Identify which cell holds the provided text, then report its [x, y] central coordinate. 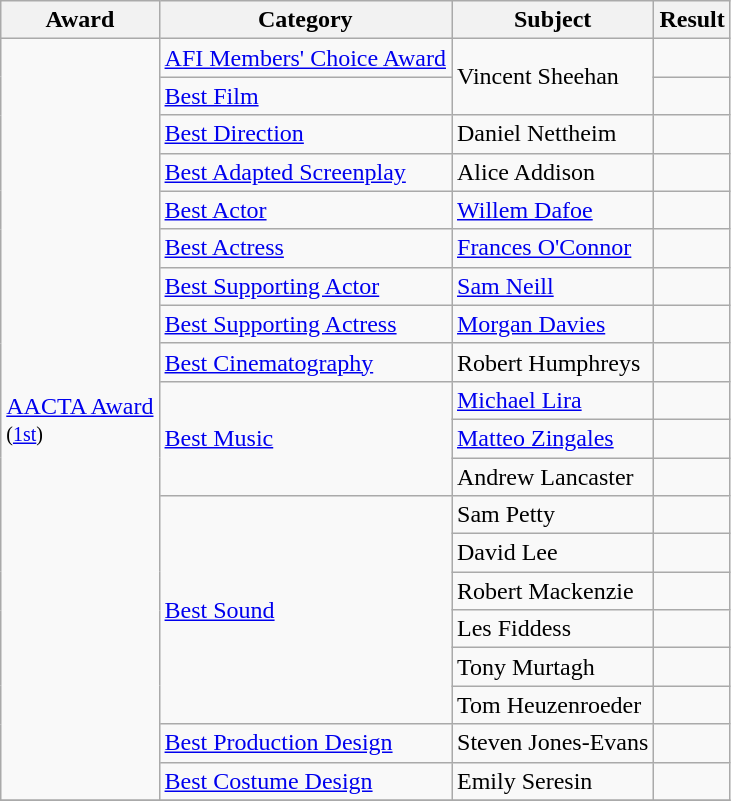
Result [692, 20]
Daniel Nettheim [553, 134]
Morgan Davies [553, 324]
Sam Neill [553, 286]
David Lee [553, 553]
Category [305, 20]
AFI Members' Choice Award [305, 58]
Best Costume Design [305, 781]
Steven Jones-Evans [553, 743]
Vincent Sheehan [553, 77]
Best Production Design [305, 743]
Les Fiddess [553, 629]
Best Sound [305, 610]
Best Music [305, 438]
Best Direction [305, 134]
Robert Mackenzie [553, 591]
Subject [553, 20]
Sam Petty [553, 515]
AACTA Award(1st) [80, 420]
Frances O'Connor [553, 248]
Matteo Zingales [553, 438]
Robert Humphreys [553, 362]
Alice Addison [553, 172]
Emily Seresin [553, 781]
Best Actor [305, 210]
Best Supporting Actor [305, 286]
Tony Murtagh [553, 667]
Willem Dafoe [553, 210]
Best Supporting Actress [305, 324]
Andrew Lancaster [553, 477]
Best Cinematography [305, 362]
Best Film [305, 96]
Award [80, 20]
Tom Heuzenroeder [553, 705]
Best Adapted Screenplay [305, 172]
Michael Lira [553, 400]
Best Actress [305, 248]
